Return [x, y] of the center of cell containing provided text 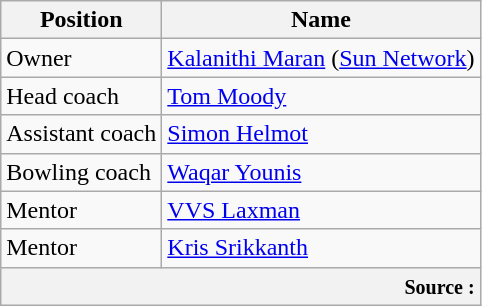
Tom Moody [321, 96]
Owner [82, 58]
Kris Srikkanth [321, 248]
Assistant coach [82, 134]
Head coach [82, 96]
Name [321, 20]
Simon Helmot [321, 134]
VVS Laxman [321, 210]
Source : [240, 286]
Bowling coach [82, 172]
Kalanithi Maran (Sun Network) [321, 58]
Waqar Younis [321, 172]
Position [82, 20]
